Capture the cell that displays the provided text and extract its [x, y] central coordinate. 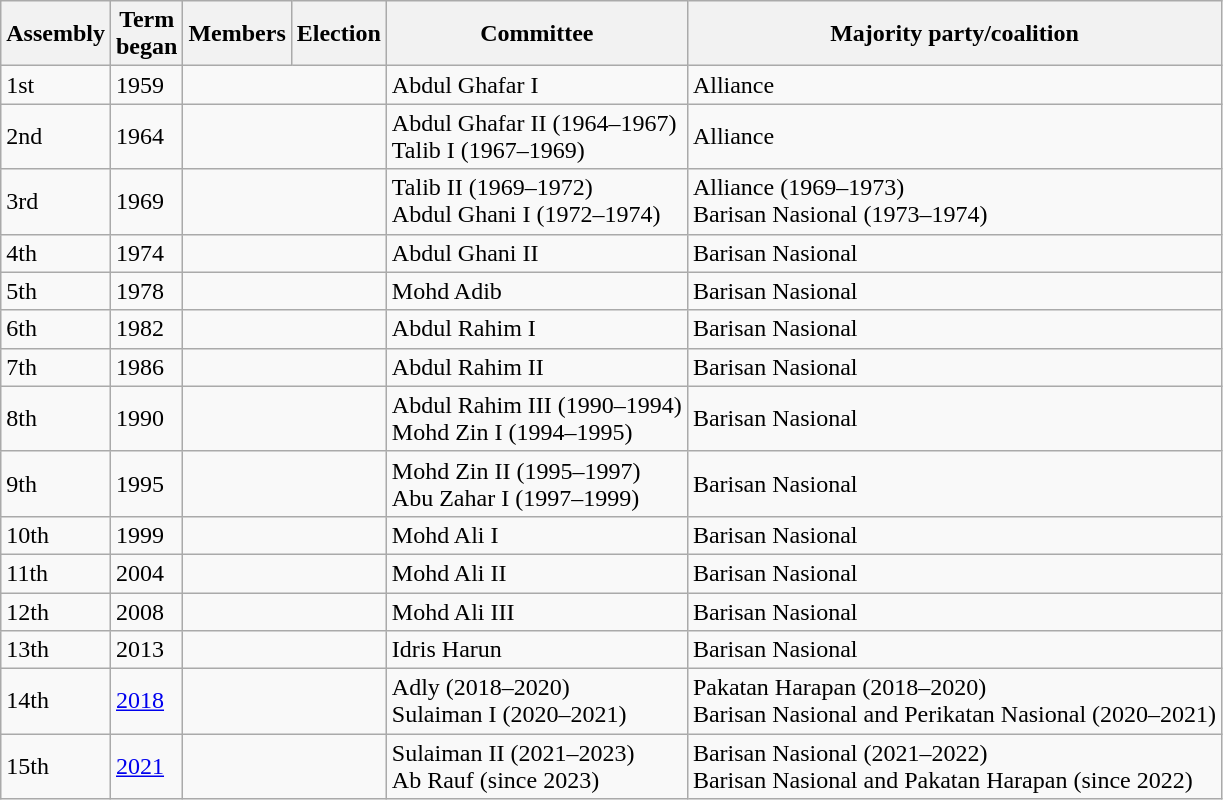
1969 [146, 202]
Mohd Zin II (1995–1997)Abu Zahar I (1997–1999) [536, 484]
2008 [146, 611]
Sulaiman II (2021–2023)Ab Rauf (since 2023) [536, 766]
1st [56, 85]
Idris Harun [536, 650]
Talib II (1969–1972)Abdul Ghani I (1972–1974) [536, 202]
Members [237, 34]
1995 [146, 484]
2nd [56, 136]
Mohd Ali II [536, 573]
2018 [146, 702]
7th [56, 367]
1959 [146, 85]
11th [56, 573]
Assembly [56, 34]
Termbegan [146, 34]
4th [56, 253]
1990 [146, 418]
2013 [146, 650]
Abdul Rahim II [536, 367]
2021 [146, 766]
2004 [146, 573]
Election [338, 34]
3rd [56, 202]
1978 [146, 291]
Committee [536, 34]
1982 [146, 329]
6th [56, 329]
Abdul Ghani II [536, 253]
1974 [146, 253]
Adly (2018–2020)Sulaiman I (2020–2021) [536, 702]
Mohd Ali I [536, 535]
14th [56, 702]
9th [56, 484]
8th [56, 418]
10th [56, 535]
Mohd Ali III [536, 611]
Barisan Nasional (2021–2022)Barisan Nasional and Pakatan Harapan (since 2022) [954, 766]
12th [56, 611]
Majority party/coalition [954, 34]
1999 [146, 535]
1964 [146, 136]
Abdul Ghafar I [536, 85]
Abdul Ghafar II (1964–1967)Talib I (1967–1969) [536, 136]
Abdul Rahim III (1990–1994)Mohd Zin I (1994–1995) [536, 418]
Mohd Adib [536, 291]
1986 [146, 367]
15th [56, 766]
13th [56, 650]
Pakatan Harapan (2018–2020)Barisan Nasional and Perikatan Nasional (2020–2021) [954, 702]
Abdul Rahim I [536, 329]
5th [56, 291]
Alliance (1969–1973)Barisan Nasional (1973–1974) [954, 202]
